Search for the cell housing the specified text and yield its [x, y] center coordinate. 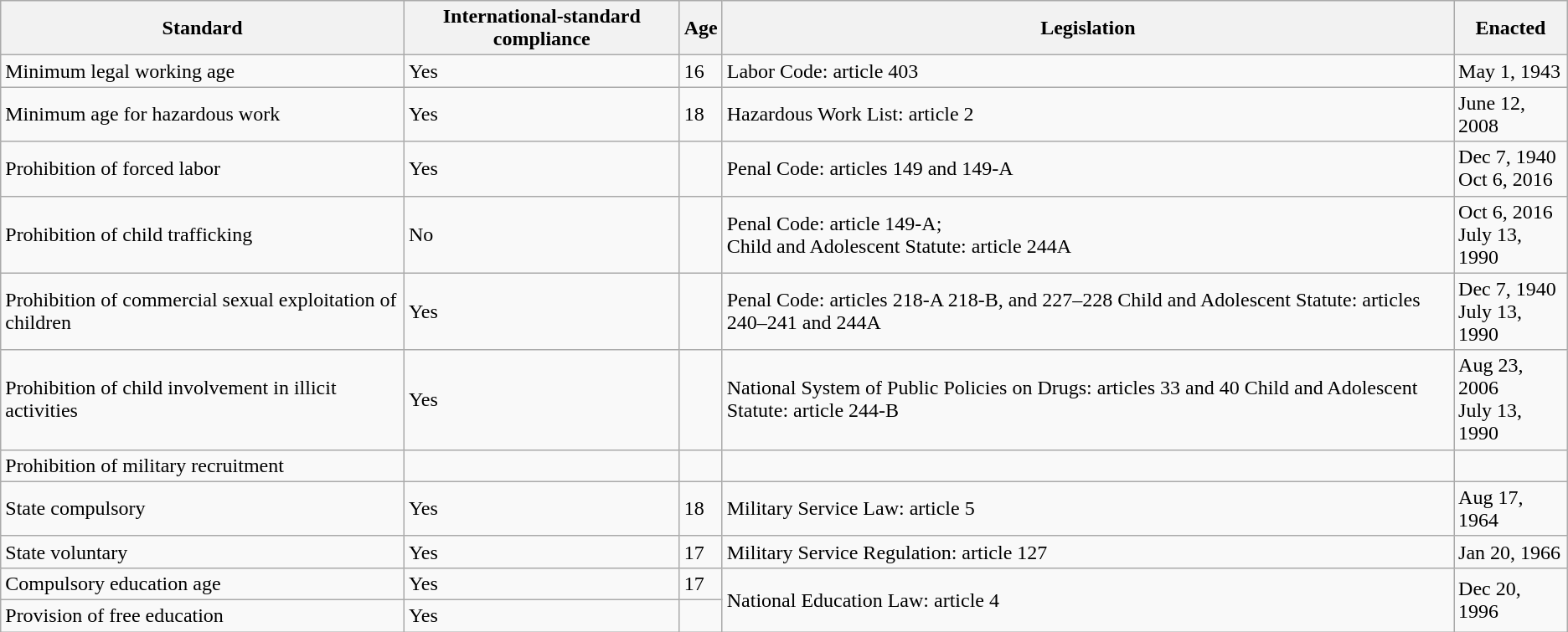
National Education Law: article 4 [1087, 599]
Prohibition of forced labor [203, 169]
Compulsory education age [203, 583]
Hazardous Work List: article 2 [1087, 114]
Aug 17, 1964 [1511, 509]
Military Service Law: article 5 [1087, 509]
Minimum age for hazardous work [203, 114]
State voluntary [203, 552]
Prohibition of military recruitment [203, 465]
Labor Code: article 403 [1087, 71]
Penal Code: articles 218-A 218-B, and 227–228 Child and Adolescent Statute: articles 240–241 and 244A [1087, 311]
Dec 7, 1940July 13, 1990 [1511, 311]
Oct 6, 2016July 13, 1990 [1511, 234]
Enacted [1511, 28]
Prohibition of commercial sexual exploitation of children [203, 311]
National System of Public Policies on Drugs: articles 33 and 40 Child and Adolescent Statute: article 244-B [1087, 400]
Age [700, 28]
State compulsory [203, 509]
Military Service Regulation: article 127 [1087, 552]
Prohibition of child involvement in illicit activities [203, 400]
Penal Code: articles 149 and 149-A [1087, 169]
Standard [203, 28]
16 [700, 71]
Minimum legal working age [203, 71]
June 12, 2008 [1511, 114]
Aug 23, 2006July 13, 1990 [1511, 400]
No [541, 234]
Prohibition of child trafficking [203, 234]
Provision of free education [203, 615]
International-standard compliance [541, 28]
Dec 7, 1940Oct 6, 2016 [1511, 169]
May 1, 1943 [1511, 71]
Penal Code: article 149-A;Child and Adolescent Statute: article 244A [1087, 234]
Dec 20, 1996 [1511, 599]
Legislation [1087, 28]
Jan 20, 1966 [1511, 552]
